From the cell containing the given text, extract its center point as (X, Y) coordinate. 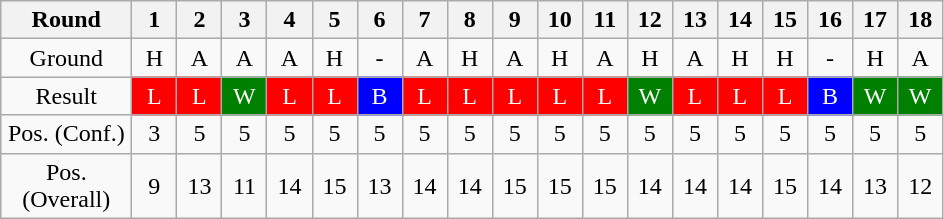
16 (830, 20)
18 (920, 20)
2 (200, 20)
17 (876, 20)
Pos. (Overall) (66, 186)
1 (154, 20)
6 (380, 20)
Result (66, 96)
Round (66, 20)
Ground (66, 58)
4 (290, 20)
10 (560, 20)
Pos. (Conf.) (66, 134)
7 (424, 20)
8 (470, 20)
